For the text-containing cell, return its midpoint in (x, y) coordinate format. 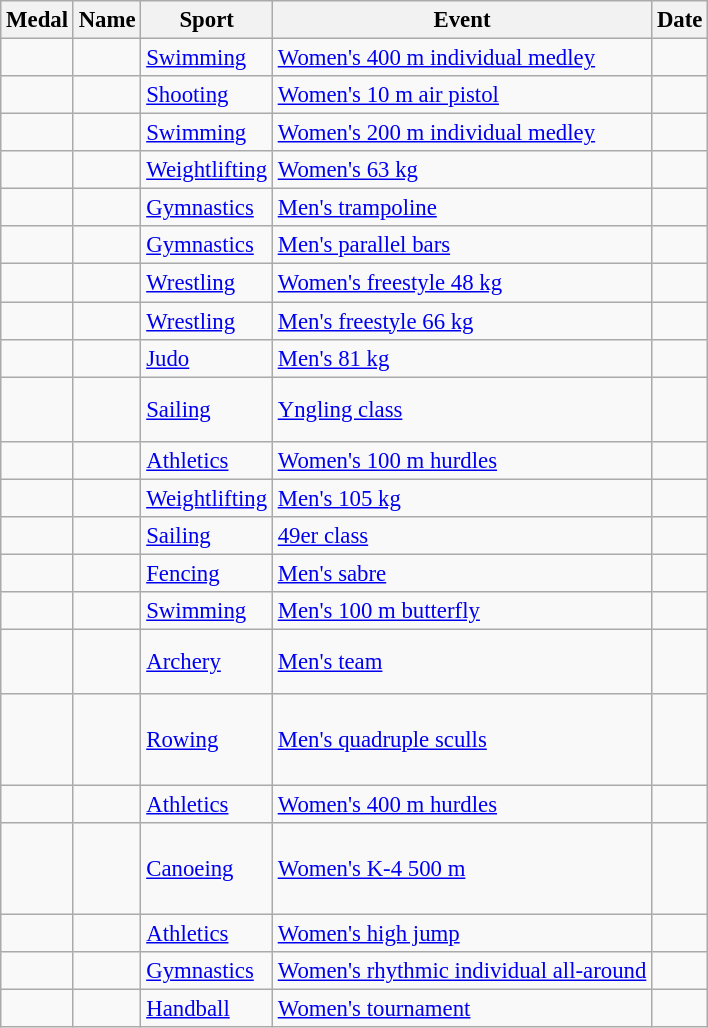
Shooting (207, 95)
Canoeing (207, 869)
Medal (38, 20)
Women's 63 kg (462, 170)
Women's 400 m hurdles (462, 805)
Women's tournament (462, 1009)
Men's trampoline (462, 208)
Fencing (207, 573)
Name (107, 20)
Men's team (462, 662)
Handball (207, 1009)
Women's 400 m individual medley (462, 58)
Date (680, 20)
Men's quadruple sculls (462, 740)
Men's 100 m butterfly (462, 611)
Men's 105 kg (462, 498)
Men's sabre (462, 573)
Men's 81 kg (462, 358)
Archery (207, 662)
Women's 10 m air pistol (462, 95)
Judo (207, 358)
Women's high jump (462, 934)
Women's rhythmic individual all-around (462, 971)
Men's freestyle 66 kg (462, 321)
49er class (462, 536)
Women's K-4 500 m (462, 869)
Women's 200 m individual medley (462, 133)
Men's parallel bars (462, 245)
Event (462, 20)
Women's 100 m hurdles (462, 460)
Yngling class (462, 410)
Sport (207, 20)
Rowing (207, 740)
Women's freestyle 48 kg (462, 283)
